Capture the cell that displays the provided text and extract its [X, Y] central coordinate. 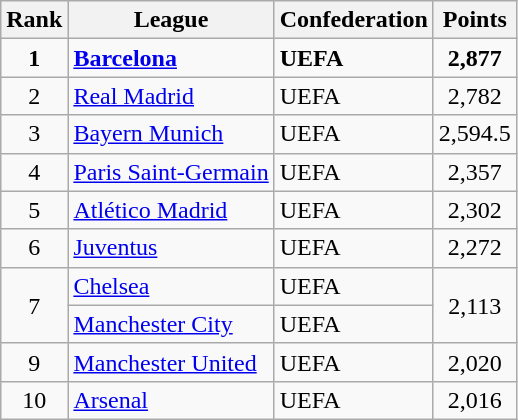
4 [34, 172]
2,272 [474, 248]
2,594.5 [474, 134]
Manchester City [171, 324]
Confederation [354, 20]
Rank [34, 20]
2,020 [474, 362]
Real Madrid [171, 96]
2,877 [474, 58]
Atlético Madrid [171, 210]
Paris Saint-Germain [171, 172]
7 [34, 305]
League [171, 20]
Points [474, 20]
2,357 [474, 172]
Barcelona [171, 58]
2,113 [474, 305]
9 [34, 362]
2,782 [474, 96]
Bayern Munich [171, 134]
Arsenal [171, 400]
2,302 [474, 210]
3 [34, 134]
Manchester United [171, 362]
10 [34, 400]
1 [34, 58]
Chelsea [171, 286]
Juventus [171, 248]
5 [34, 210]
2,016 [474, 400]
6 [34, 248]
2 [34, 96]
